Search for the cell housing the specified text and yield its (X, Y) center coordinate. 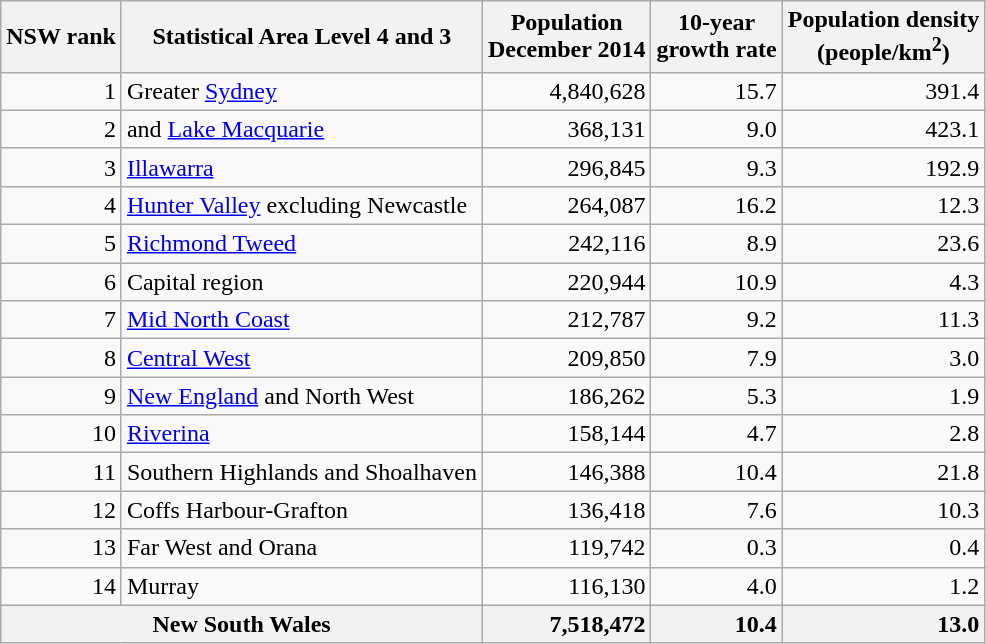
Central West (302, 358)
10.3 (883, 510)
12 (62, 510)
8.9 (716, 244)
391.4 (883, 91)
368,131 (566, 129)
4,840,628 (566, 91)
264,087 (566, 205)
New South Wales (242, 624)
Capital region (302, 282)
296,845 (566, 167)
6 (62, 282)
4.7 (716, 434)
PopulationDecember 2014 (566, 37)
Illawarra (302, 167)
9.2 (716, 320)
21.8 (883, 472)
8 (62, 358)
1.2 (883, 586)
14 (62, 586)
146,388 (566, 472)
Hunter Valley excluding Newcastle (302, 205)
212,787 (566, 320)
Statistical Area Level 4 and 3 (302, 37)
15.7 (716, 91)
4.3 (883, 282)
Greater Sydney (302, 91)
Southern Highlands and Shoalhaven (302, 472)
Mid North Coast (302, 320)
3.0 (883, 358)
10.9 (716, 282)
5.3 (716, 396)
10-yeargrowth rate (716, 37)
9.0 (716, 129)
209,850 (566, 358)
3 (62, 167)
5 (62, 244)
220,944 (566, 282)
7.6 (716, 510)
16.2 (716, 205)
Far West and Orana (302, 548)
11.3 (883, 320)
119,742 (566, 548)
9 (62, 396)
Coffs Harbour-Grafton (302, 510)
1 (62, 91)
0.4 (883, 548)
11 (62, 472)
1.9 (883, 396)
192.9 (883, 167)
9.3 (716, 167)
7.9 (716, 358)
2 (62, 129)
Richmond Tweed (302, 244)
7,518,472 (566, 624)
116,130 (566, 586)
Population density(people/km2) (883, 37)
242,116 (566, 244)
New England and North West (302, 396)
136,418 (566, 510)
and Lake Macquarie (302, 129)
23.6 (883, 244)
4 (62, 205)
0.3 (716, 548)
12.3 (883, 205)
10 (62, 434)
7 (62, 320)
13 (62, 548)
2.8 (883, 434)
158,144 (566, 434)
Murray (302, 586)
Riverina (302, 434)
423.1 (883, 129)
NSW rank (62, 37)
13.0 (883, 624)
186,262 (566, 396)
4.0 (716, 586)
